Search for the cell housing the specified text and yield its [X, Y] center coordinate. 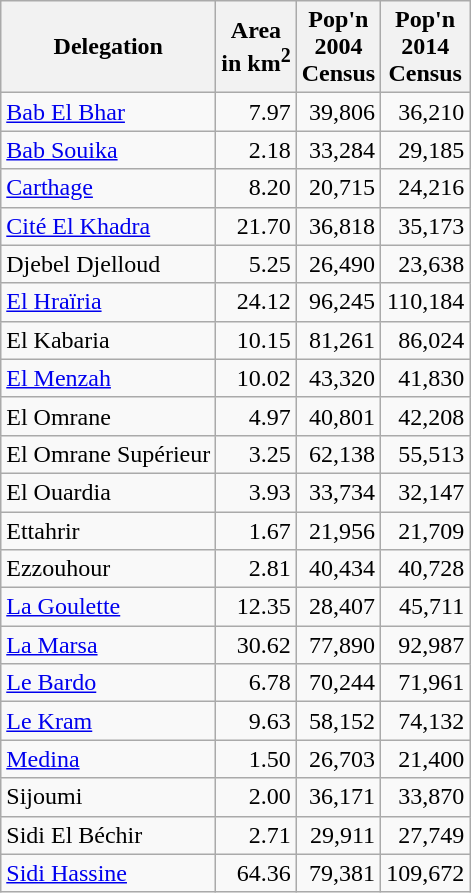
12.35 [256, 607]
21.70 [256, 226]
27,749 [426, 835]
3.25 [256, 454]
Le Kram [108, 721]
40,434 [338, 569]
23,638 [426, 264]
La Marsa [108, 645]
64.36 [256, 873]
2.81 [256, 569]
8.20 [256, 188]
28,407 [338, 607]
40,728 [426, 569]
El Menzah [108, 378]
6.78 [256, 683]
74,132 [426, 721]
Sijoumi [108, 797]
109,672 [426, 873]
Medina [108, 759]
26,703 [338, 759]
30.62 [256, 645]
33,284 [338, 150]
36,171 [338, 797]
Ettahrir [108, 531]
20,715 [338, 188]
70,244 [338, 683]
110,184 [426, 302]
21,400 [426, 759]
Sidi El Béchir [108, 835]
Ezzouhour [108, 569]
3.93 [256, 492]
26,490 [338, 264]
La Goulette [108, 607]
4.97 [256, 416]
58,152 [338, 721]
81,261 [338, 340]
El Omrane Supérieur [108, 454]
Cité El Khadra [108, 226]
62,138 [338, 454]
96,245 [338, 302]
1.50 [256, 759]
Bab Souika [108, 150]
7.97 [256, 112]
Area in km2 [256, 47]
36,210 [426, 112]
42,208 [426, 416]
Bab El Bhar [108, 112]
36,818 [338, 226]
2.71 [256, 835]
Djebel Djelloud [108, 264]
10.15 [256, 340]
86,024 [426, 340]
Sidi Hassine [108, 873]
55,513 [426, 454]
9.63 [256, 721]
El Ouardia [108, 492]
El Kabaria [108, 340]
Pop'n 2014Census [426, 47]
Le Bardo [108, 683]
41,830 [426, 378]
El Omrane [108, 416]
24,216 [426, 188]
Carthage [108, 188]
33,734 [338, 492]
33,870 [426, 797]
92,987 [426, 645]
77,890 [338, 645]
71,961 [426, 683]
El Hraïria [108, 302]
45,711 [426, 607]
1.67 [256, 531]
35,173 [426, 226]
79,381 [338, 873]
29,911 [338, 835]
Delegation [108, 47]
5.25 [256, 264]
29,185 [426, 150]
43,320 [338, 378]
32,147 [426, 492]
10.02 [256, 378]
39,806 [338, 112]
Pop'n 2004Census [338, 47]
2.00 [256, 797]
21,956 [338, 531]
2.18 [256, 150]
40,801 [338, 416]
24.12 [256, 302]
21,709 [426, 531]
